Identify which cell holds the provided text, then report its (x, y) central coordinate. 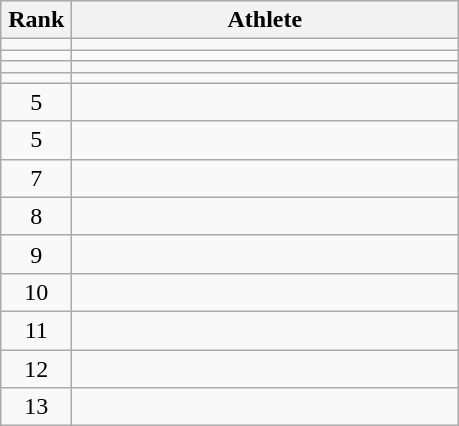
13 (36, 407)
10 (36, 292)
11 (36, 330)
Athlete (265, 20)
7 (36, 178)
Rank (36, 20)
8 (36, 216)
9 (36, 254)
12 (36, 369)
